Find where the given text appears and provide that cell's center as [x, y] coordinate. 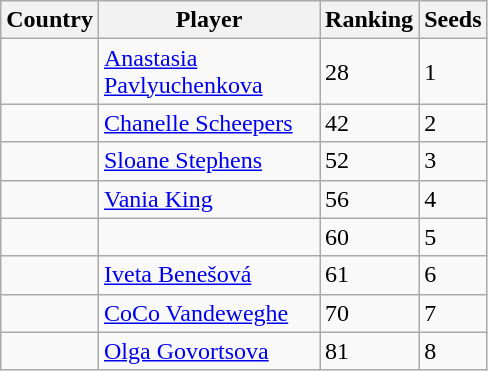
56 [370, 199]
Iveta Benešová [208, 275]
3 [453, 161]
Country [50, 20]
Seeds [453, 20]
Vania King [208, 199]
60 [370, 237]
6 [453, 275]
4 [453, 199]
CoCo Vandeweghe [208, 313]
Chanelle Scheepers [208, 123]
Anastasia Pavlyuchenkova [208, 72]
8 [453, 351]
1 [453, 72]
52 [370, 161]
Olga Govortsova [208, 351]
Ranking [370, 20]
2 [453, 123]
81 [370, 351]
5 [453, 237]
61 [370, 275]
Player [208, 20]
42 [370, 123]
70 [370, 313]
28 [370, 72]
Sloane Stephens [208, 161]
7 [453, 313]
